Provide the [x, y] coordinate of the cell's center where the given text is located.  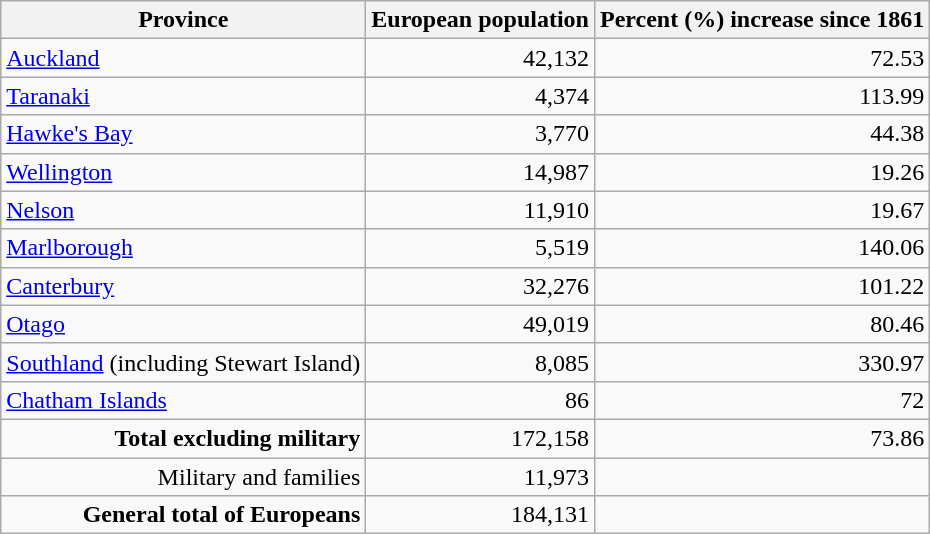
44.38 [762, 134]
General total of Europeans [184, 515]
Otago [184, 324]
Auckland [184, 58]
113.99 [762, 96]
European population [480, 20]
72 [762, 400]
3,770 [480, 134]
19.67 [762, 210]
330.97 [762, 362]
11,910 [480, 210]
Marlborough [184, 248]
184,131 [480, 515]
Total excluding military [184, 438]
73.86 [762, 438]
72.53 [762, 58]
Chatham Islands [184, 400]
32,276 [480, 286]
86 [480, 400]
49,019 [480, 324]
19.26 [762, 172]
Wellington [184, 172]
101.22 [762, 286]
140.06 [762, 248]
11,973 [480, 477]
Southland (including Stewart Island) [184, 362]
Nelson [184, 210]
4,374 [480, 96]
Canterbury [184, 286]
Military and families [184, 477]
14,987 [480, 172]
42,132 [480, 58]
172,158 [480, 438]
Hawke's Bay [184, 134]
Percent (%) increase since 1861 [762, 20]
Province [184, 20]
5,519 [480, 248]
80.46 [762, 324]
8,085 [480, 362]
Taranaki [184, 96]
